Provide the [x, y] coordinate of the cell's center where the given text is located.  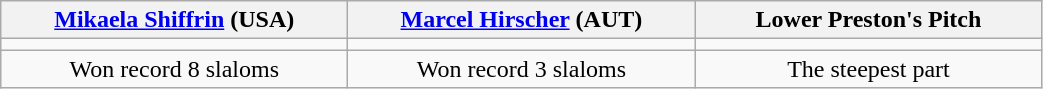
Won record 8 slaloms [174, 69]
Marcel Hirscher (AUT) [522, 20]
Mikaela Shiffrin (USA) [174, 20]
Lower Preston's Pitch [868, 20]
The steepest part [868, 69]
Won record 3 slaloms [522, 69]
